Detect which cell encompasses the target text, then output its [x, y] center coordinate. 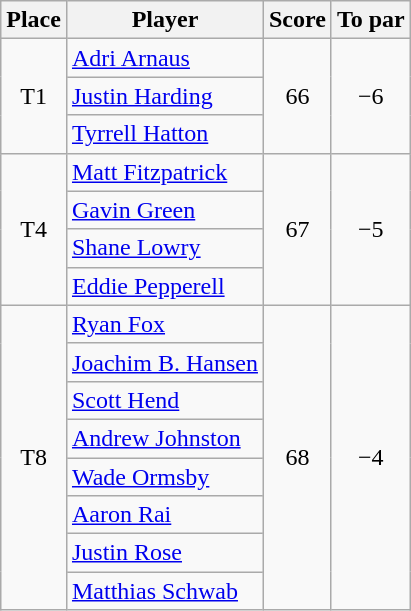
T8 [34, 457]
Ryan Fox [164, 324]
T4 [34, 229]
−5 [370, 229]
Justin Rose [164, 553]
Aaron Rai [164, 515]
−4 [370, 457]
Joachim B. Hansen [164, 362]
Tyrrell Hatton [164, 134]
To par [370, 20]
Wade Ormsby [164, 477]
Score [297, 20]
66 [297, 96]
−6 [370, 96]
T1 [34, 96]
Eddie Pepperell [164, 286]
Scott Hend [164, 400]
Shane Lowry [164, 248]
Gavin Green [164, 210]
Justin Harding [164, 96]
Place [34, 20]
Matthias Schwab [164, 591]
67 [297, 229]
Player [164, 20]
Andrew Johnston [164, 438]
Matt Fitzpatrick [164, 172]
68 [297, 457]
Adri Arnaus [164, 58]
